Search for the cell housing the specified text and yield its [x, y] center coordinate. 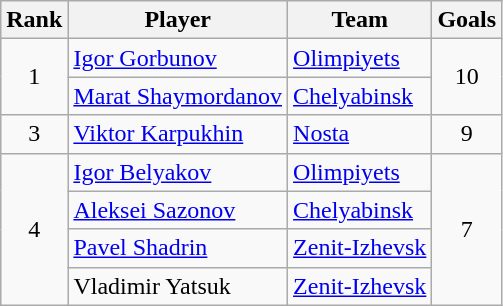
Marat Shaymordanov [178, 96]
Goals [467, 20]
Igor Gorbunov [178, 58]
Viktor Karpukhin [178, 134]
Igor Belyakov [178, 172]
Pavel Shadrin [178, 248]
Vladimir Yatsuk [178, 286]
Team [360, 20]
4 [34, 229]
3 [34, 134]
Aleksei Sazonov [178, 210]
7 [467, 229]
9 [467, 134]
10 [467, 77]
Nosta [360, 134]
Rank [34, 20]
1 [34, 77]
Player [178, 20]
